For the text-containing cell, return its midpoint in [x, y] coordinate format. 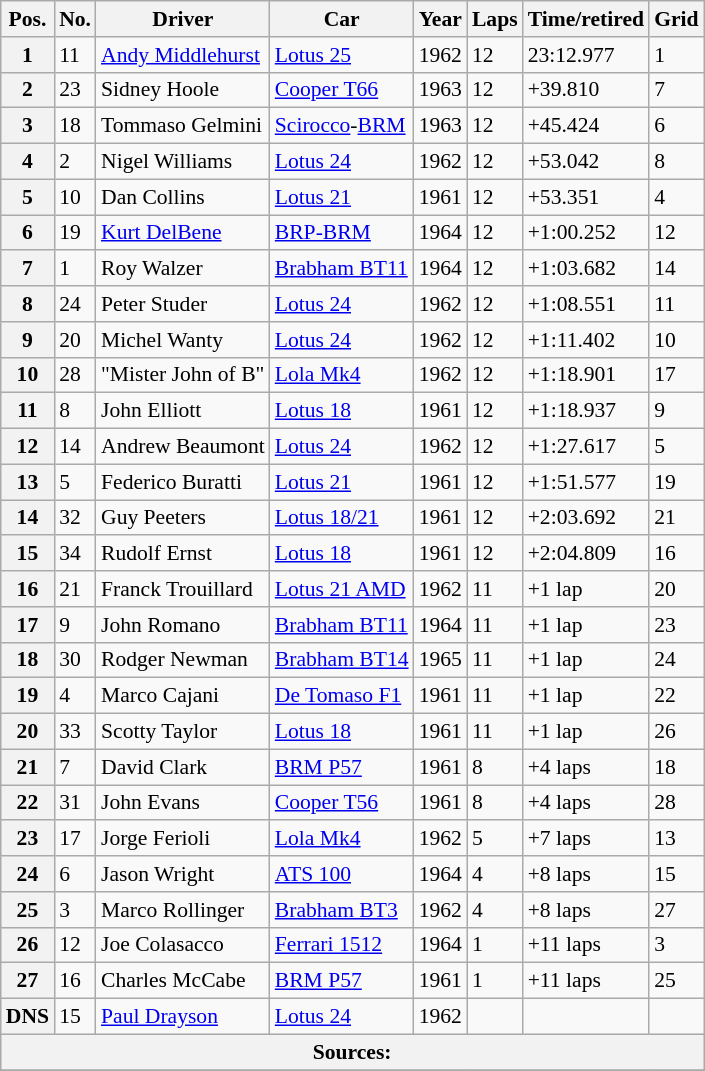
Grid [676, 19]
+1:11.402 [586, 340]
Year [440, 19]
BRP-BRM [342, 233]
+1:08.551 [586, 304]
John Elliott [183, 411]
+1:00.252 [586, 233]
Jorge Ferioli [183, 839]
DNS [28, 1017]
Marco Rollinger [183, 910]
Car [342, 19]
Cooper T66 [342, 90]
+2:04.809 [586, 554]
+45.424 [586, 126]
Michel Wanty [183, 340]
+53.042 [586, 162]
John Romano [183, 625]
ATS 100 [342, 874]
"Mister John of B" [183, 375]
30 [75, 660]
John Evans [183, 803]
Laps [495, 19]
32 [75, 518]
23:12.977 [586, 55]
Lotus 18/21 [342, 518]
Paul Drayson [183, 1017]
David Clark [183, 767]
Kurt DelBene [183, 233]
Joe Colasacco [183, 945]
Guy Peeters [183, 518]
Time/retired [586, 19]
Tommaso Gelmini [183, 126]
No. [75, 19]
Scirocco-BRM [342, 126]
+39.810 [586, 90]
Brabham BT3 [342, 910]
+7 laps [586, 839]
31 [75, 803]
De Tomaso F1 [342, 696]
Roy Walzer [183, 269]
Brabham BT14 [342, 660]
Peter Studer [183, 304]
Sources: [352, 1052]
Pos. [28, 19]
34 [75, 554]
Franck Trouillard [183, 589]
Rudolf Ernst [183, 554]
Andy Middlehurst [183, 55]
Lotus 25 [342, 55]
Federico Buratti [183, 482]
Dan Collins [183, 197]
+53.351 [586, 197]
+1:03.682 [586, 269]
+1:18.901 [586, 375]
Nigel Williams [183, 162]
Sidney Hoole [183, 90]
Scotty Taylor [183, 732]
+1:51.577 [586, 482]
+1:18.937 [586, 411]
Lotus 21 AMD [342, 589]
Jason Wright [183, 874]
Marco Cajani [183, 696]
Cooper T56 [342, 803]
Andrew Beaumont [183, 447]
Charles McCabe [183, 981]
Driver [183, 19]
+2:03.692 [586, 518]
33 [75, 732]
1965 [440, 660]
Ferrari 1512 [342, 945]
Rodger Newman [183, 660]
+1:27.617 [586, 447]
